Determine the (x, y) coordinate at the center of the cell enclosing the given text.  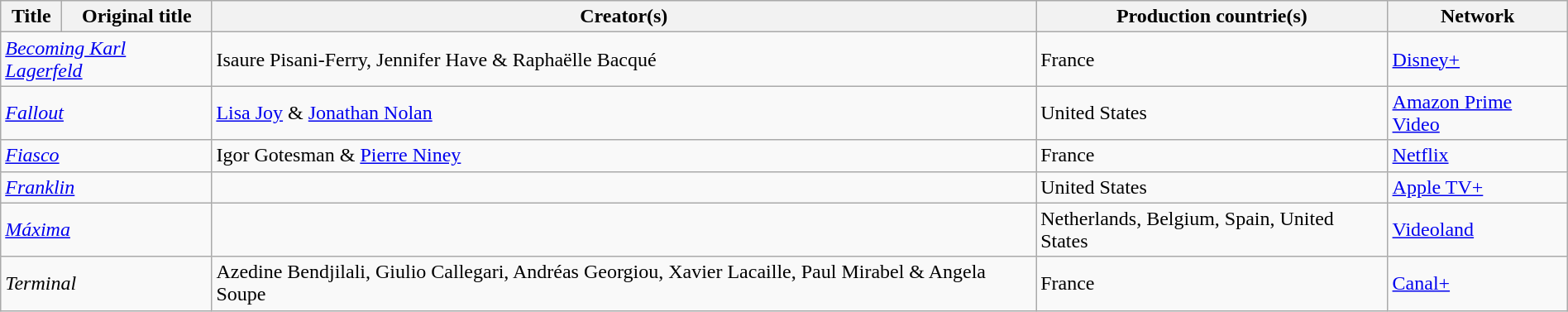
Terminal (106, 283)
Videoland (1477, 230)
Isaure Pisani-Ferry, Jennifer Have & Raphaëlle Bacqué (624, 60)
Franklin (106, 187)
Fallout (106, 113)
Lisa Joy & Jonathan Nolan (624, 113)
Apple TV+ (1477, 187)
Becoming Karl Lagerfeld (106, 60)
Amazon Prime Video (1477, 113)
Máxima (106, 230)
Title (31, 17)
Original title (137, 17)
Netherlands, Belgium, Spain, United States (1212, 230)
Igor Gotesman & Pierre Niney (624, 156)
Fiasco (106, 156)
Network (1477, 17)
Netflix (1477, 156)
Creator(s) (624, 17)
Production countrie(s) (1212, 17)
Azedine Bendjilali, Giulio Callegari, Andréas Georgiou, Xavier Lacaille, Paul Mirabel & Angela Soupe (624, 283)
Canal+ (1477, 283)
Disney+ (1477, 60)
